Output the [x, y] coordinate of the center of the cell containing the given text.  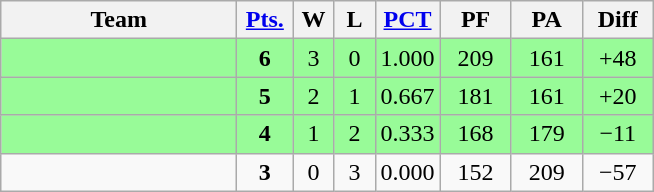
168 [476, 134]
−57 [618, 172]
0.667 [408, 96]
+48 [618, 58]
181 [476, 96]
6 [265, 58]
PF [476, 20]
+20 [618, 96]
5 [265, 96]
Pts. [265, 20]
179 [546, 134]
Team [119, 20]
0.000 [408, 172]
W [314, 20]
152 [476, 172]
4 [265, 134]
−11 [618, 134]
PA [546, 20]
0.333 [408, 134]
L [354, 20]
Diff [618, 20]
PCT [408, 20]
1.000 [408, 58]
